Extract the [X, Y] coordinate from the center of the cell holding the provided text.  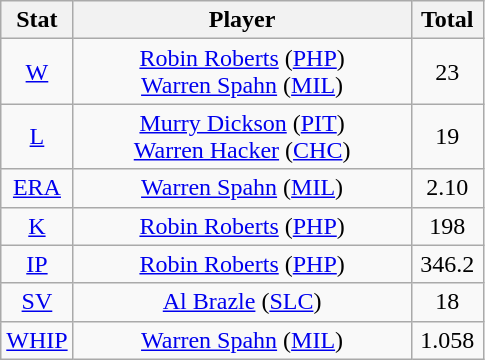
2.10 [447, 188]
K [37, 226]
198 [447, 226]
Al Brazle (SLC) [242, 302]
Robin Roberts (PHP)Warren Spahn (MIL) [242, 72]
SV [37, 302]
18 [447, 302]
W [37, 72]
IP [37, 264]
346.2 [447, 264]
L [37, 136]
23 [447, 72]
Stat [37, 20]
19 [447, 136]
1.058 [447, 340]
WHIP [37, 340]
ERA [37, 188]
Murry Dickson (PIT)Warren Hacker (CHC) [242, 136]
Player [242, 20]
Total [447, 20]
